Determine the [X, Y] coordinate at the center of the cell enclosing the given text.  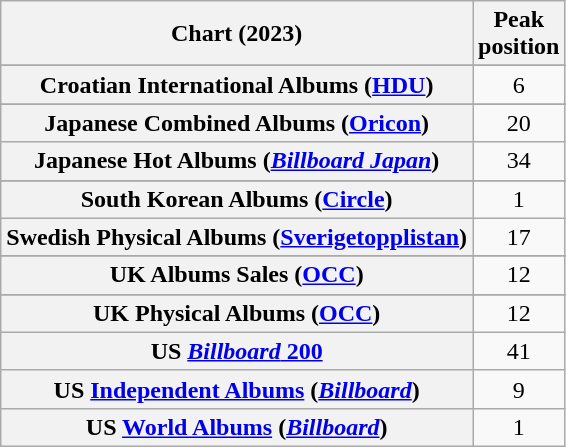
Swedish Physical Albums (Sverigetopplistan) [237, 237]
20 [519, 123]
US Independent Albums (Billboard) [237, 389]
Peakposition [519, 34]
Japanese Hot Albums (Billboard Japan) [237, 161]
US World Albums (Billboard) [237, 427]
41 [519, 351]
Japanese Combined Albums (Oricon) [237, 123]
Croatian International Albums (HDU) [237, 85]
Chart (2023) [237, 34]
UK Physical Albums (OCC) [237, 313]
UK Albums Sales (OCC) [237, 275]
34 [519, 161]
South Korean Albums (Circle) [237, 199]
6 [519, 85]
9 [519, 389]
17 [519, 237]
US Billboard 200 [237, 351]
